Find where the given text appears and provide that cell's center as (X, Y) coordinate. 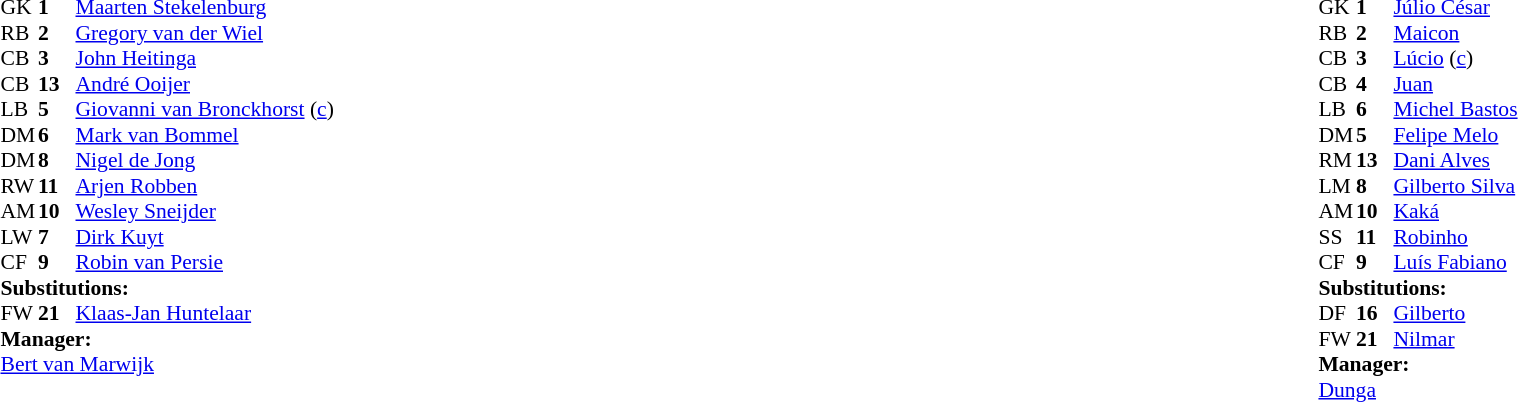
Klaas-Jan Huntelaar (205, 313)
Wesley Sneijder (205, 211)
SS (1337, 237)
Luís Fabiano (1455, 263)
Nigel de Jong (205, 161)
Michel Bastos (1455, 109)
RM (1337, 161)
Gilberto Silva (1455, 186)
4 (1375, 84)
Arjen Robben (205, 186)
Lúcio (c) (1455, 59)
Dirk Kuyt (205, 237)
Giovanni van Bronckhorst (c) (205, 109)
7 (57, 237)
Robin van Persie (205, 263)
LM (1337, 186)
Gilberto (1455, 313)
Nilmar (1455, 339)
Robinho (1455, 237)
Maicon (1455, 33)
DF (1337, 313)
16 (1375, 313)
Mark van Bommel (205, 135)
Gregory van der Wiel (205, 33)
RW (19, 186)
Juan (1455, 84)
André Ooijer (205, 84)
Bert van Marwijk (166, 365)
John Heitinga (205, 59)
LW (19, 237)
Felipe Melo (1455, 135)
Dani Alves (1455, 161)
Kaká (1455, 211)
